Extract the [X, Y] coordinate from the center of the cell holding the provided text.  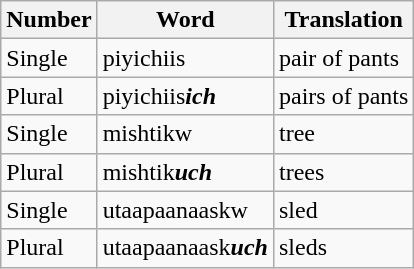
mishtikuch [185, 172]
piyichiis [185, 58]
sleds [343, 248]
pair of pants [343, 58]
Number [49, 20]
tree [343, 134]
sled [343, 210]
trees [343, 172]
Word [185, 20]
utaapaanaaskw [185, 210]
mishtikw [185, 134]
Translation [343, 20]
pairs of pants [343, 96]
piyichiisich [185, 96]
utaapaanaaskuch [185, 248]
